Locate the cell with the specified text and output its (X, Y) center coordinate. 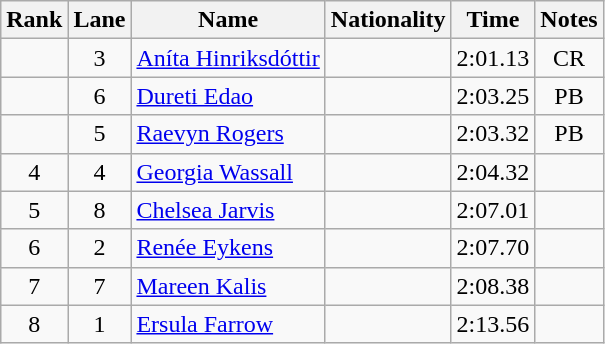
Lane (100, 20)
Notes (569, 20)
Name (228, 20)
Mareen Kalis (228, 286)
Nationality (388, 20)
2:04.32 (493, 172)
Time (493, 20)
Chelsea Jarvis (228, 210)
2:07.70 (493, 248)
Raevyn Rogers (228, 134)
2:13.56 (493, 324)
2 (100, 248)
Georgia Wassall (228, 172)
2:08.38 (493, 286)
Renée Eykens (228, 248)
Dureti Edao (228, 96)
Rank (34, 20)
Aníta Hinriksdóttir (228, 58)
2:03.32 (493, 134)
1 (100, 324)
CR (569, 58)
3 (100, 58)
Ersula Farrow (228, 324)
2:03.25 (493, 96)
2:01.13 (493, 58)
2:07.01 (493, 210)
